Return [X, Y] of the center of cell containing provided text 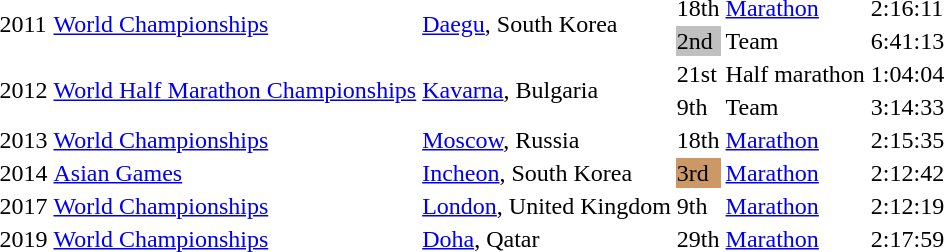
World Half Marathon Championships [235, 90]
3rd [698, 173]
London, United Kingdom [547, 206]
Moscow, Russia [547, 140]
Kavarna, Bulgaria [547, 90]
Incheon, South Korea [547, 173]
18th [698, 140]
Half marathon [795, 74]
21st [698, 74]
Asian Games [235, 173]
2nd [698, 41]
